Detect which cell encompasses the target text, then output its [x, y] center coordinate. 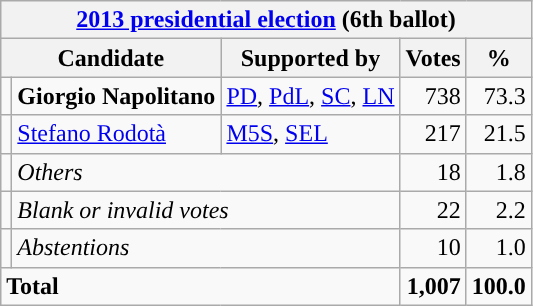
73.3 [498, 96]
Supported by [310, 58]
% [498, 58]
Stefano Rodotà [116, 134]
18 [433, 172]
10 [433, 248]
Giorgio Napolitano [116, 96]
2.2 [498, 210]
22 [433, 210]
Total [200, 286]
Candidate [111, 58]
2013 presidential election (6th ballot) [266, 20]
M5S, SEL [310, 134]
Blank or invalid votes [206, 210]
1.0 [498, 248]
738 [433, 96]
Abstentions [206, 248]
21.5 [498, 134]
1.8 [498, 172]
Votes [433, 58]
1,007 [433, 286]
100.0 [498, 286]
PD, PdL, SC, LN [310, 96]
217 [433, 134]
Others [206, 172]
